Pinpoint the cell where the given text exists, returning its [x, y] midpoint coordinate. 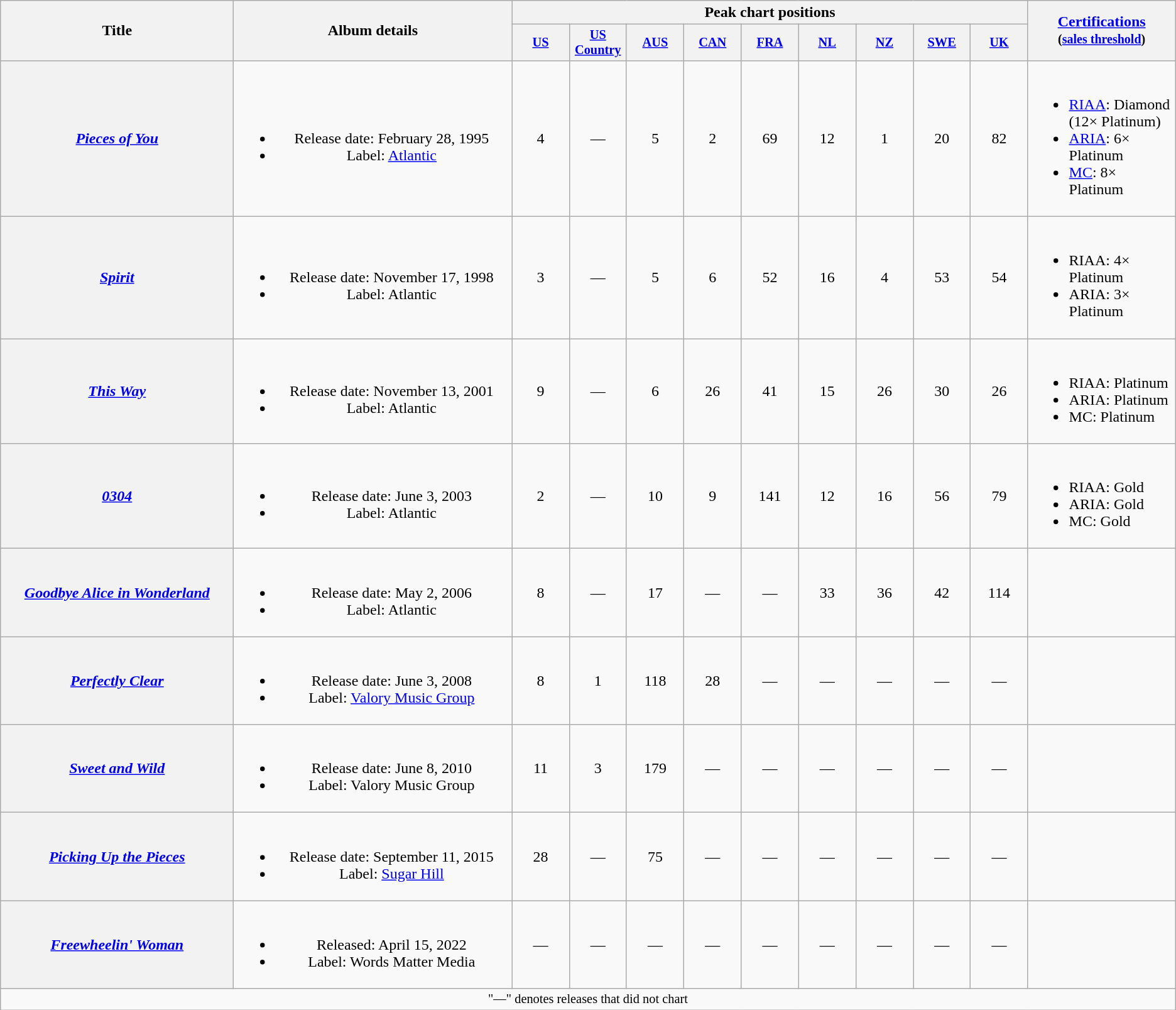
42 [942, 593]
Album details [373, 31]
NZ [885, 43]
17 [655, 593]
CAN [712, 43]
30 [942, 391]
53 [942, 278]
118 [655, 681]
Spirit [117, 278]
Release date: September 11, 2015Label: Sugar Hill [373, 857]
20 [942, 138]
75 [655, 857]
"—" denotes releases that did not chart [588, 999]
Perfectly Clear [117, 681]
US Country [598, 43]
This Way [117, 391]
141 [770, 497]
Release date: June 3, 2008Label: Valory Music Group [373, 681]
11 [540, 769]
US [540, 43]
0304 [117, 497]
Goodbye Alice in Wonderland [117, 593]
RIAA: 4× PlatinumARIA: 3× Platinum [1102, 278]
Release date: June 8, 2010Label: Valory Music Group [373, 769]
15 [827, 391]
54 [999, 278]
52 [770, 278]
Release date: November 13, 2001Label: Atlantic [373, 391]
UK [999, 43]
Picking Up the Pieces [117, 857]
Pieces of You [117, 138]
NL [827, 43]
SWE [942, 43]
Certifications(sales threshold) [1102, 31]
RIAA: Diamond (12× Platinum)ARIA: 6× PlatinumMC: 8× Platinum [1102, 138]
36 [885, 593]
179 [655, 769]
41 [770, 391]
33 [827, 593]
Release date: February 28, 1995Label: Atlantic [373, 138]
RIAA: GoldARIA: GoldMC: Gold [1102, 497]
RIAA: PlatinumARIA: PlatinumMC: Platinum [1102, 391]
82 [999, 138]
10 [655, 497]
Release date: June 3, 2003Label: Atlantic [373, 497]
Sweet and Wild [117, 769]
114 [999, 593]
69 [770, 138]
FRA [770, 43]
Title [117, 31]
Freewheelin' Woman [117, 945]
Release date: November 17, 1998Label: Atlantic [373, 278]
Peak chart positions [770, 13]
Release date: May 2, 2006Label: Atlantic [373, 593]
79 [999, 497]
AUS [655, 43]
Released: April 15, 2022Label: Words Matter Media [373, 945]
56 [942, 497]
